Provide the (X, Y) coordinate of the cell's center where the given text is located.  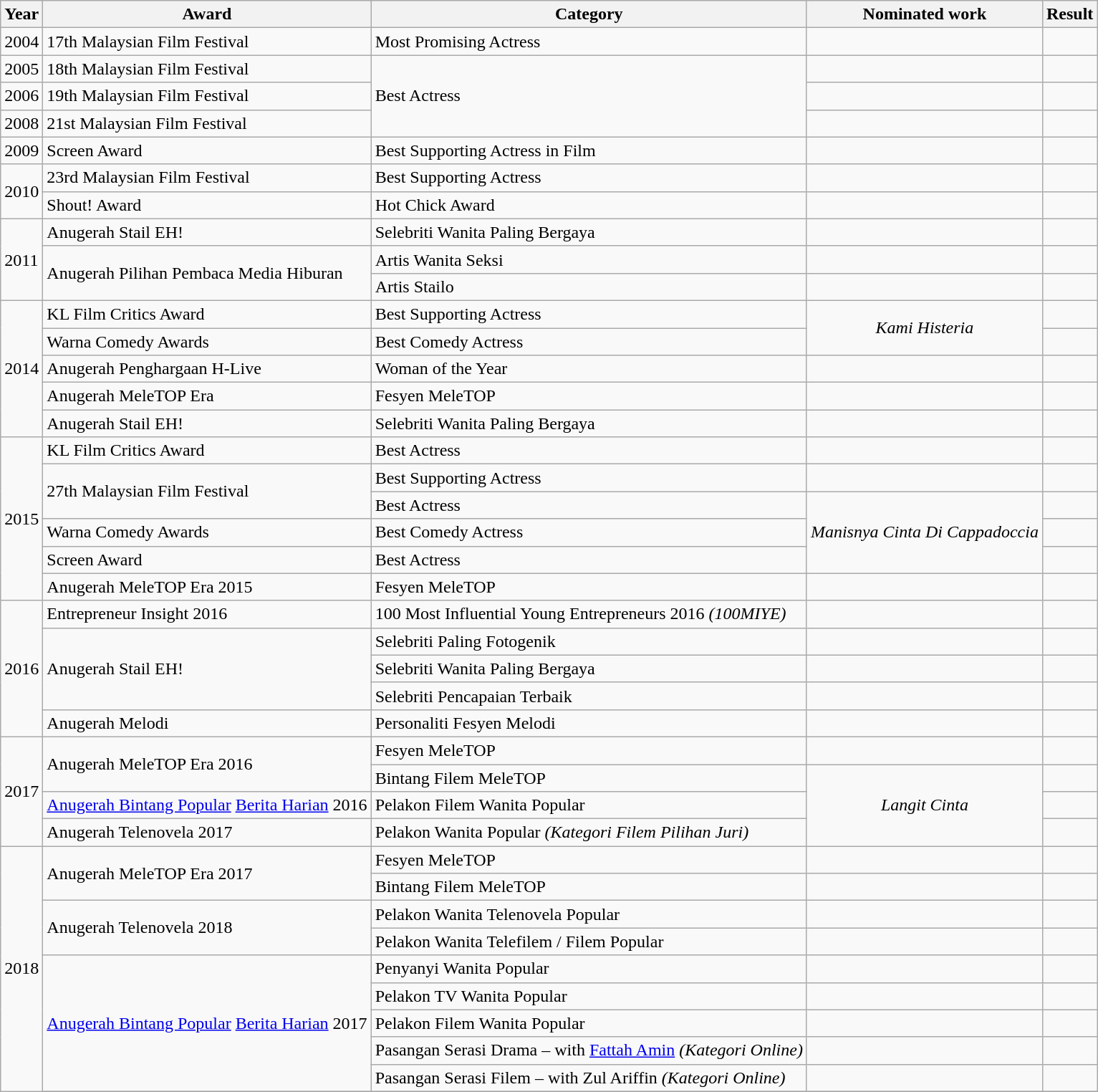
Langit Cinta (924, 805)
Hot Chick Award (589, 205)
18th Malaysian Film Festival (207, 69)
Anugerah MeleTOP Era 2017 (207, 873)
Pasangan Serasi Drama – with Fattah Amin (Kategori Online) (589, 1050)
Anugerah Bintang Popular Berita Harian 2016 (207, 805)
2008 (21, 123)
Anugerah MeleTOP Era (207, 396)
2006 (21, 96)
Pelakon TV Wanita Popular (589, 996)
Anugerah Melodi (207, 723)
2016 (21, 669)
Selebriti Paling Fotogenik (589, 641)
Manisnya Cinta Di Cappadoccia (924, 532)
2010 (21, 191)
Shout! Award (207, 205)
Most Promising Actress (589, 42)
2015 (21, 519)
2014 (21, 368)
Entrepreneur Insight 2016 (207, 614)
27th Malaysian Film Festival (207, 492)
2005 (21, 69)
Anugerah MeleTOP Era 2016 (207, 764)
Personaliti Fesyen Melodi (589, 723)
Pelakon Wanita Popular (Kategori Filem Pilihan Juri) (589, 833)
Pelakon Wanita Telenovela Popular (589, 914)
17th Malaysian Film Festival (207, 42)
2017 (21, 791)
Anugerah Pilihan Pembaca Media Hiburan (207, 273)
Result (1069, 14)
Year (21, 14)
2009 (21, 150)
Anugerah Telenovela 2018 (207, 928)
Award (207, 14)
Category (589, 14)
Nominated work (924, 14)
2011 (21, 259)
Penyanyi Wanita Popular (589, 969)
Anugerah Bintang Popular Berita Harian 2017 (207, 1023)
Kami Histeria (924, 327)
2018 (21, 969)
Selebriti Pencapaian Terbaik (589, 696)
Anugerah Telenovela 2017 (207, 833)
Artis Stailo (589, 287)
Woman of the Year (589, 369)
21st Malaysian Film Festival (207, 123)
100 Most Influential Young Entrepreneurs 2016 (100MIYE) (589, 614)
Best Supporting Actress in Film (589, 150)
19th Malaysian Film Festival (207, 96)
23rd Malaysian Film Festival (207, 178)
Artis Wanita Seksi (589, 259)
Pasangan Serasi Filem – with Zul Ariffin (Kategori Online) (589, 1078)
2004 (21, 42)
Pelakon Wanita Telefilem / Filem Popular (589, 942)
Anugerah Penghargaan H-Live (207, 369)
Anugerah MeleTOP Era 2015 (207, 587)
